For the text-containing cell, return its midpoint in [X, Y] coordinate format. 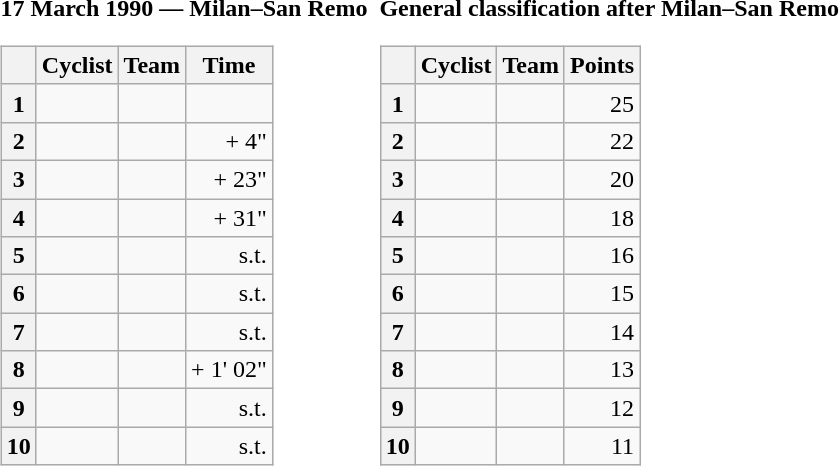
13 [602, 370]
18 [602, 217]
+ 1' 02" [230, 370]
Time [230, 65]
+ 23" [230, 179]
12 [602, 408]
20 [602, 179]
15 [602, 294]
16 [602, 256]
11 [602, 446]
Points [602, 65]
+ 31" [230, 217]
22 [602, 141]
14 [602, 332]
25 [602, 103]
+ 4" [230, 141]
